Return [x, y] of the center of cell containing provided text 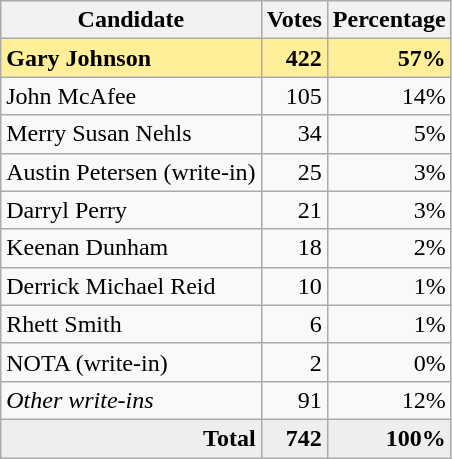
105 [294, 96]
10 [294, 286]
NOTA (write-in) [131, 362]
12% [389, 400]
34 [294, 134]
100% [389, 438]
14% [389, 96]
18 [294, 248]
Candidate [131, 20]
Votes [294, 20]
Other write-ins [131, 400]
Percentage [389, 20]
21 [294, 210]
Keenan Dunham [131, 248]
Darryl Perry [131, 210]
5% [389, 134]
Total [131, 438]
2% [389, 248]
John McAfee [131, 96]
422 [294, 58]
Merry Susan Nehls [131, 134]
Austin Petersen (write-in) [131, 172]
Gary Johnson [131, 58]
91 [294, 400]
742 [294, 438]
57% [389, 58]
Rhett Smith [131, 324]
6 [294, 324]
Derrick Michael Reid [131, 286]
2 [294, 362]
0% [389, 362]
25 [294, 172]
